From the cell containing the given text, extract its center point as (x, y) coordinate. 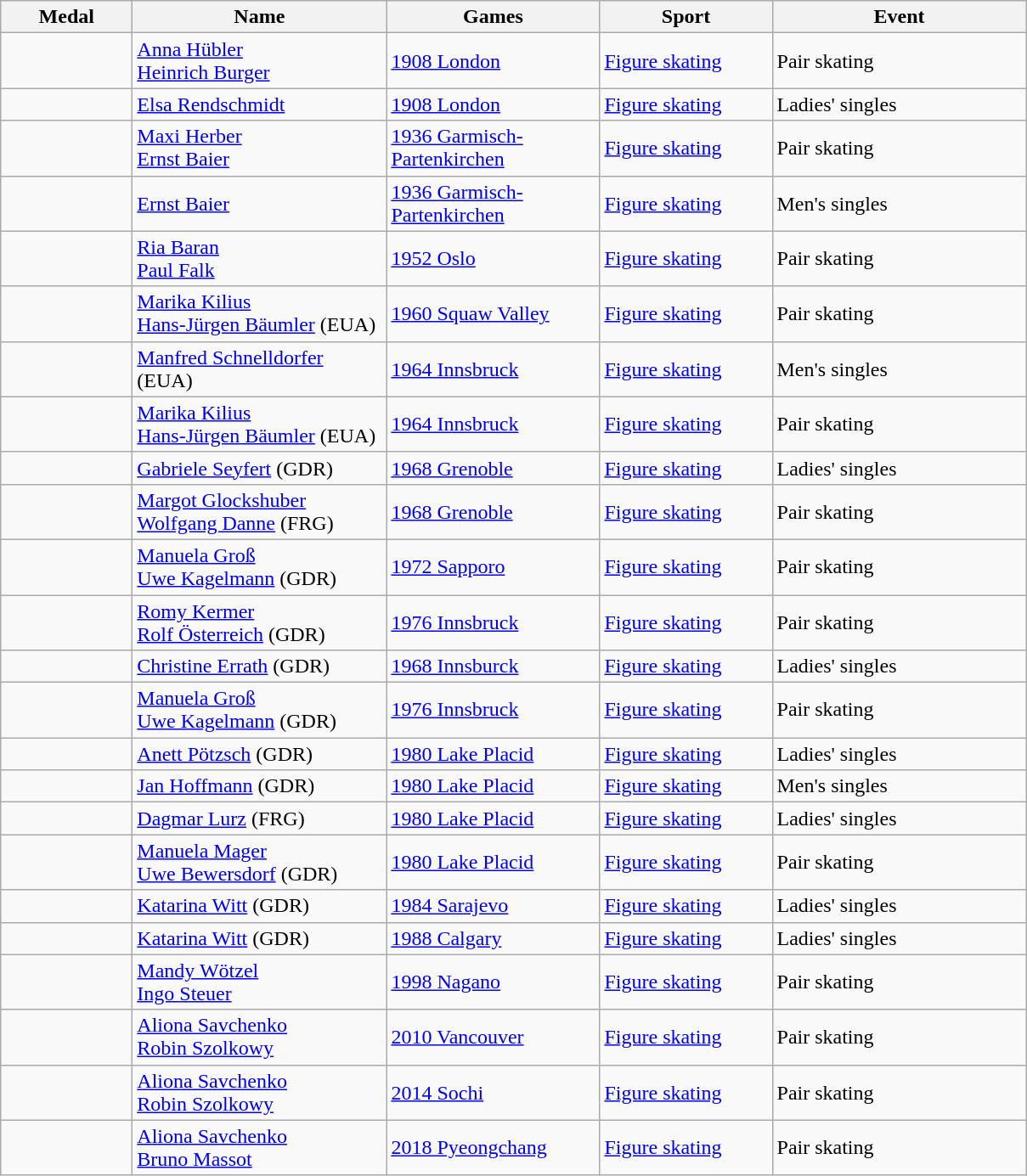
Ernst Baier (260, 204)
Gabriele Seyfert (GDR) (260, 468)
2010 Vancouver (493, 1038)
Manfred Schnelldorfer (EUA) (260, 369)
1972 Sapporo (493, 567)
Christine Errath (GDR) (260, 667)
1968 Innsburck (493, 667)
Ria BaranPaul Falk (260, 258)
2018 Pyeongchang (493, 1148)
Aliona SavchenkoBruno Massot (260, 1148)
Jan Hoffmann (GDR) (260, 786)
Games (493, 17)
2014 Sochi (493, 1092)
Romy KermerRolf Österreich (GDR) (260, 622)
Sport (686, 17)
Name (260, 17)
1984 Sarajevo (493, 906)
Margot GlockshuberWolfgang Danne (FRG) (260, 511)
Anett Pötzsch (GDR) (260, 754)
Dagmar Lurz (FRG) (260, 819)
Manuela MagerUwe Bewersdorf (GDR) (260, 863)
Event (899, 17)
Anna HüblerHeinrich Burger (260, 61)
1998 Nagano (493, 982)
Mandy WötzelIngo Steuer (260, 982)
1988 Calgary (493, 938)
1952 Oslo (493, 258)
Medal (66, 17)
Maxi HerberErnst Baier (260, 148)
Elsa Rendschmidt (260, 104)
1960 Squaw Valley (493, 314)
